Scan for the cell matching the given text and deliver its [X, Y] coordinate at center. 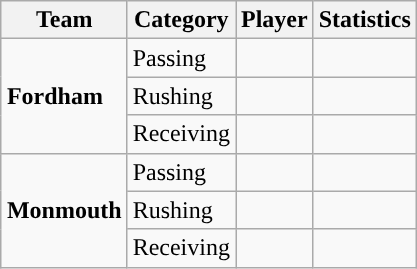
Statistics [364, 20]
Fordham [64, 96]
Category [181, 20]
Monmouth [64, 210]
Player [275, 20]
Team [64, 20]
